Provide the (x, y) coordinate of the cell's center where the given text is located.  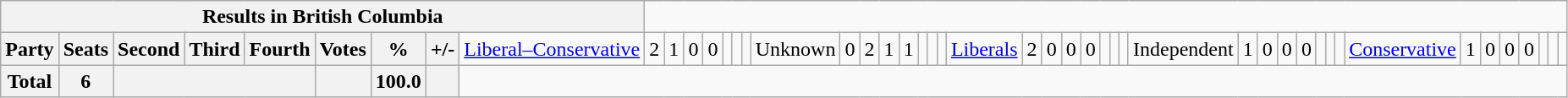
Liberal–Conservative (552, 49)
Independent (1183, 49)
Seats (85, 49)
Results in British Columbia (323, 17)
+/- (442, 49)
% (398, 49)
Total (30, 81)
Second (149, 49)
Fourth (279, 49)
Unknown (795, 49)
Votes (343, 49)
Liberals (984, 49)
Third (215, 49)
100.0 (398, 81)
6 (85, 81)
Conservative (1403, 49)
Party (30, 49)
